Extract the (X, Y) coordinate from the center of the cell holding the provided text.  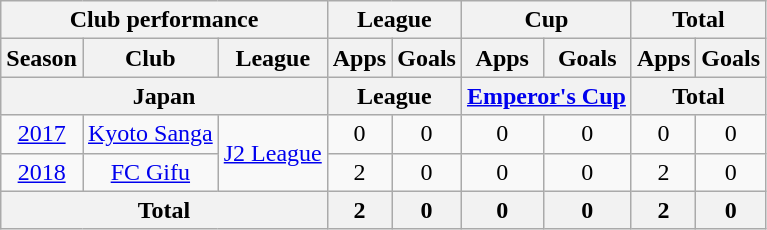
J2 League (272, 153)
Japan (164, 96)
Emperor's Cup (546, 96)
Club performance (164, 20)
FC Gifu (150, 172)
Cup (546, 20)
Kyoto Sanga (150, 134)
2017 (42, 134)
2018 (42, 172)
Season (42, 58)
Club (150, 58)
